Find where the given text appears and provide that cell's center as [X, Y] coordinate. 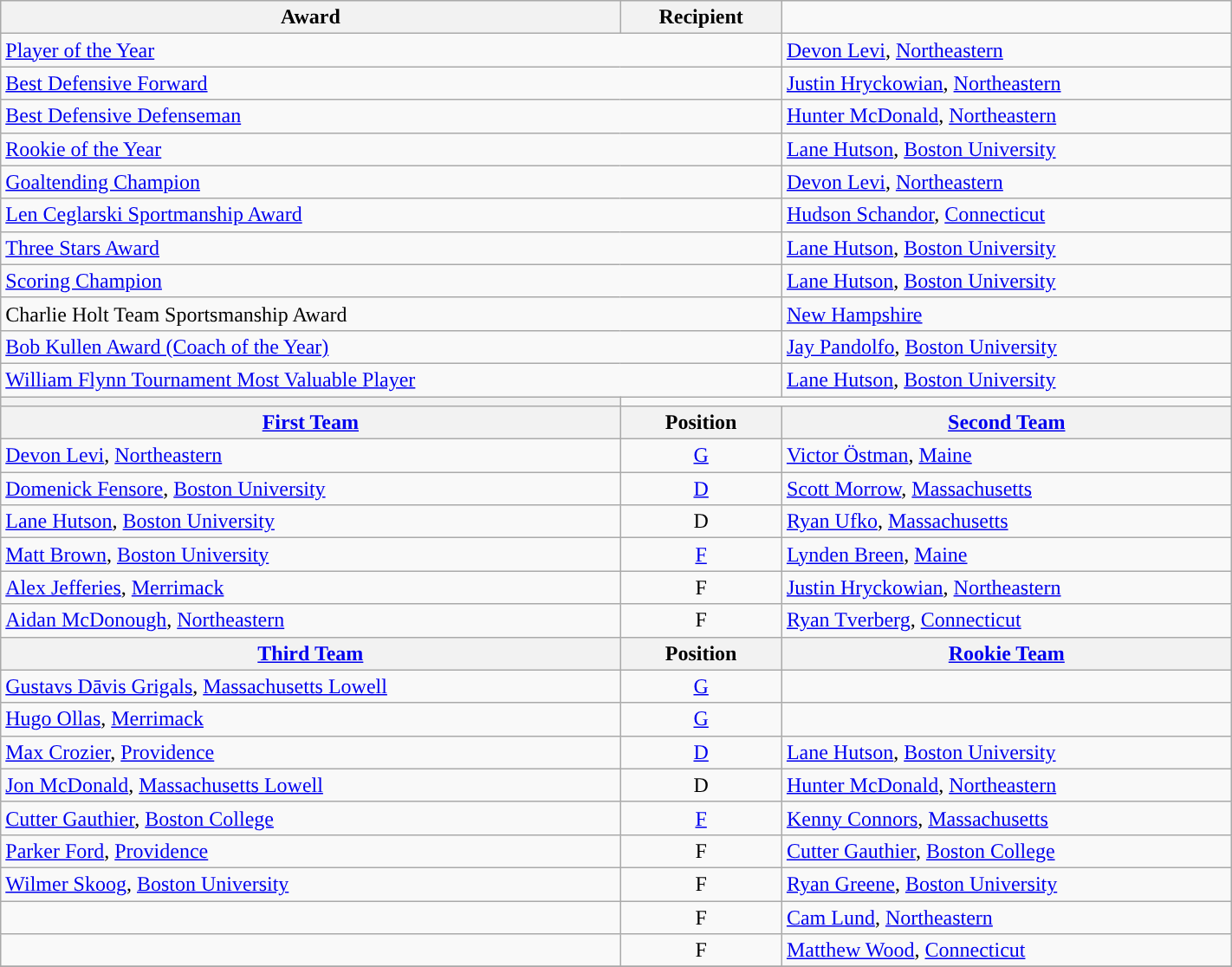
Best Defensive Forward [392, 83]
Charlie Holt Team Sportsmanship Award [392, 314]
Domenick Fensore, Boston University [310, 489]
Ryan Ufko, Massachusetts [1007, 522]
Ryan Greene, Boston University [1007, 884]
Max Crozier, Providence [310, 752]
Jon McDonald, Massachusetts Lowell [310, 785]
Matthew Wood, Connecticut [1007, 951]
Cam Lund, Northeastern [1007, 918]
Victor Östman, Maine [1007, 456]
Hudson Schandor, Connecticut [1007, 215]
Ryan Tverberg, Connecticut [1007, 620]
Goaltending Champion [392, 182]
Alex Jefferies, Merrimack [310, 587]
Wilmer Skoog, Boston University [310, 884]
First Team [310, 423]
Rookie of the Year [392, 149]
New Hampshire [1007, 314]
Recipient [701, 17]
Gustavs Dāvis Grigals, Massachusetts Lowell [310, 686]
Best Defensive Defenseman [392, 116]
Len Ceglarski Sportmanship Award [392, 215]
Third Team [310, 653]
Aidan McDonough, Northeastern [310, 620]
Hugo Ollas, Merrimack [310, 719]
Player of the Year [392, 50]
Matt Brown, Boston University [310, 555]
Jay Pandolfo, Boston University [1007, 347]
Scott Morrow, Massachusetts [1007, 489]
Award [310, 17]
Kenny Connors, Massachusetts [1007, 818]
Lynden Breen, Maine [1007, 555]
Second Team [1007, 423]
Scoring Champion [392, 281]
Parker Ford, Providence [310, 851]
Three Stars Award [392, 248]
William Flynn Tournament Most Valuable Player [392, 380]
Bob Kullen Award (Coach of the Year) [392, 347]
Rookie Team [1007, 653]
